Capture the cell that displays the provided text and extract its [x, y] central coordinate. 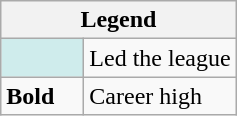
Bold [42, 96]
Career high [160, 96]
Led the league [160, 58]
Legend [118, 20]
